Return [x, y] of the center of cell containing provided text 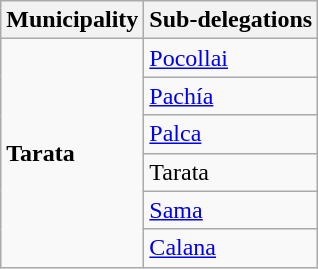
Municipality [72, 20]
Calana [231, 248]
Sub-delegations [231, 20]
Pachía [231, 96]
Pocollai [231, 58]
Palca [231, 134]
Sama [231, 210]
